Identify which cell holds the provided text, then report its (x, y) central coordinate. 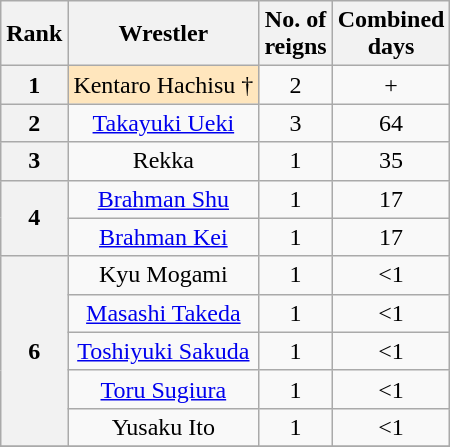
64 (391, 123)
Wrestler (164, 34)
4 (34, 218)
+ (391, 85)
No. ofreigns (296, 34)
Brahman Shu (164, 199)
35 (391, 161)
Toshiyuki Sakuda (164, 351)
6 (34, 351)
Takayuki Ueki (164, 123)
Kentaro Hachisu † (164, 85)
Kyu Mogami (164, 275)
Toru Sugiura (164, 389)
Masashi Takeda (164, 313)
Rank (34, 34)
Rekka (164, 161)
Brahman Kei (164, 237)
Yusaku Ito (164, 427)
Combineddays (391, 34)
